For the text-containing cell, return its midpoint in (x, y) coordinate format. 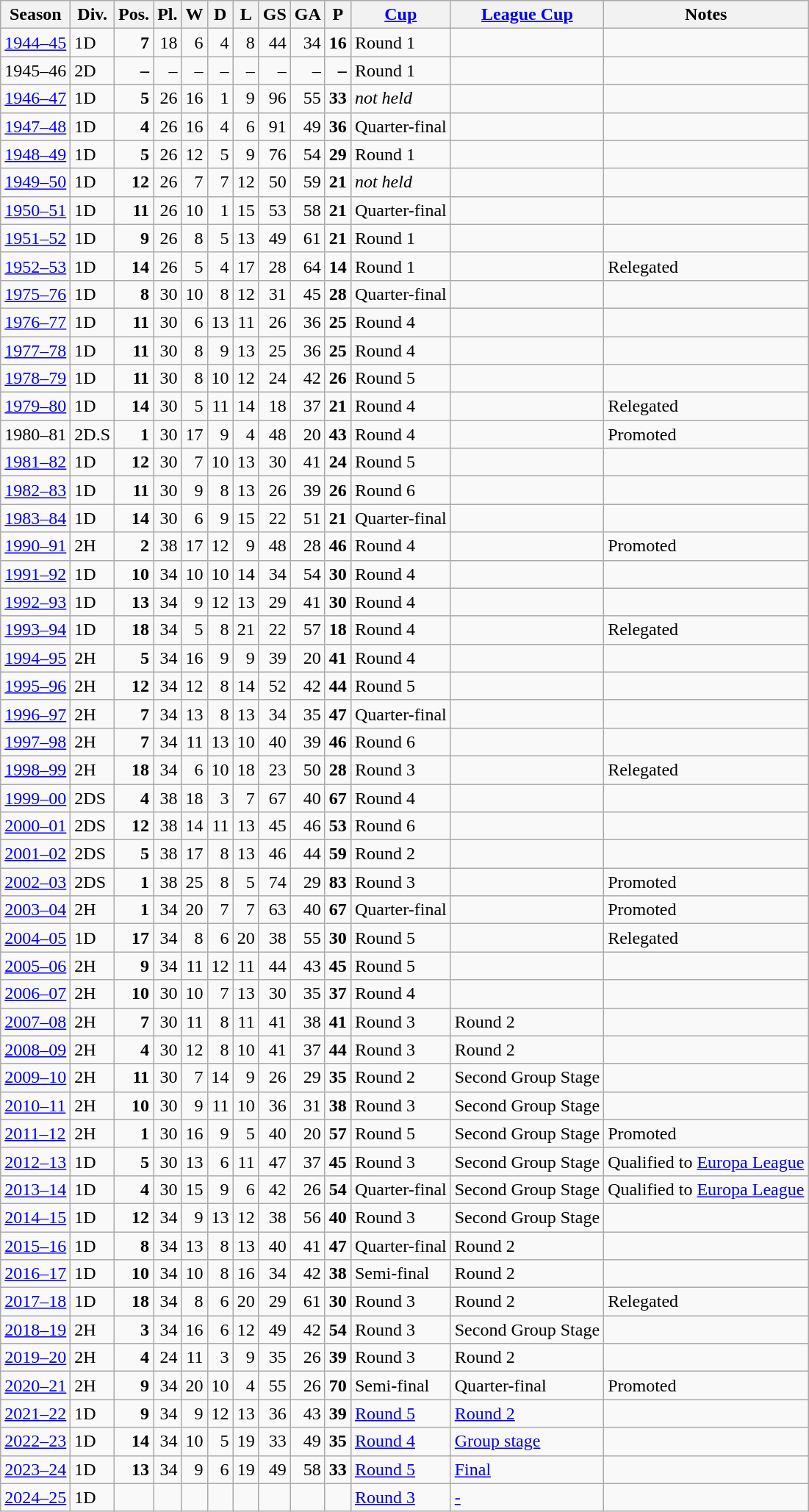
51 (307, 518)
1951–52 (35, 238)
GS (275, 15)
1991–92 (35, 574)
1945–46 (35, 71)
23 (275, 770)
56 (307, 1217)
2013–14 (35, 1189)
Pos. (134, 15)
2006–07 (35, 994)
70 (338, 1386)
Div. (93, 15)
1950–51 (35, 210)
1981–82 (35, 462)
2019–20 (35, 1358)
2D (93, 71)
L (245, 15)
1947–48 (35, 126)
1978–79 (35, 379)
2014–15 (35, 1217)
1952–53 (35, 266)
1995–96 (35, 686)
2015–16 (35, 1246)
Group stage (527, 1441)
1979–80 (35, 406)
League Cup (527, 15)
1993–94 (35, 630)
52 (275, 686)
2017–18 (35, 1302)
Pl. (168, 15)
1977–78 (35, 351)
74 (275, 882)
1996–97 (35, 714)
2020–21 (35, 1386)
91 (275, 126)
2021–22 (35, 1414)
1999–00 (35, 798)
1980–81 (35, 434)
1975–76 (35, 294)
2018–19 (35, 1330)
83 (338, 882)
Cup (400, 15)
- (527, 1497)
D (220, 15)
2D.S (93, 434)
2000–01 (35, 826)
2007–08 (35, 1022)
2012–13 (35, 1161)
2011–12 (35, 1133)
1992–93 (35, 602)
2016–17 (35, 1274)
2 (134, 546)
2022–23 (35, 1441)
2023–24 (35, 1469)
2005–06 (35, 966)
64 (307, 266)
1994–95 (35, 658)
1983–84 (35, 518)
2003–04 (35, 910)
2010–11 (35, 1106)
1982–83 (35, 490)
76 (275, 154)
2024–25 (35, 1497)
1946–47 (35, 98)
1990–91 (35, 546)
Season (35, 15)
63 (275, 910)
96 (275, 98)
1997–98 (35, 742)
2001–02 (35, 854)
GA (307, 15)
Notes (706, 15)
1944–45 (35, 43)
2002–03 (35, 882)
1976–77 (35, 322)
Final (527, 1469)
1949–50 (35, 182)
1948–49 (35, 154)
2004–05 (35, 938)
2008–09 (35, 1050)
W (194, 15)
1998–99 (35, 770)
2009–10 (35, 1078)
P (338, 15)
